Return the [X, Y] coordinate for the center point of the cell that contains the specified text.  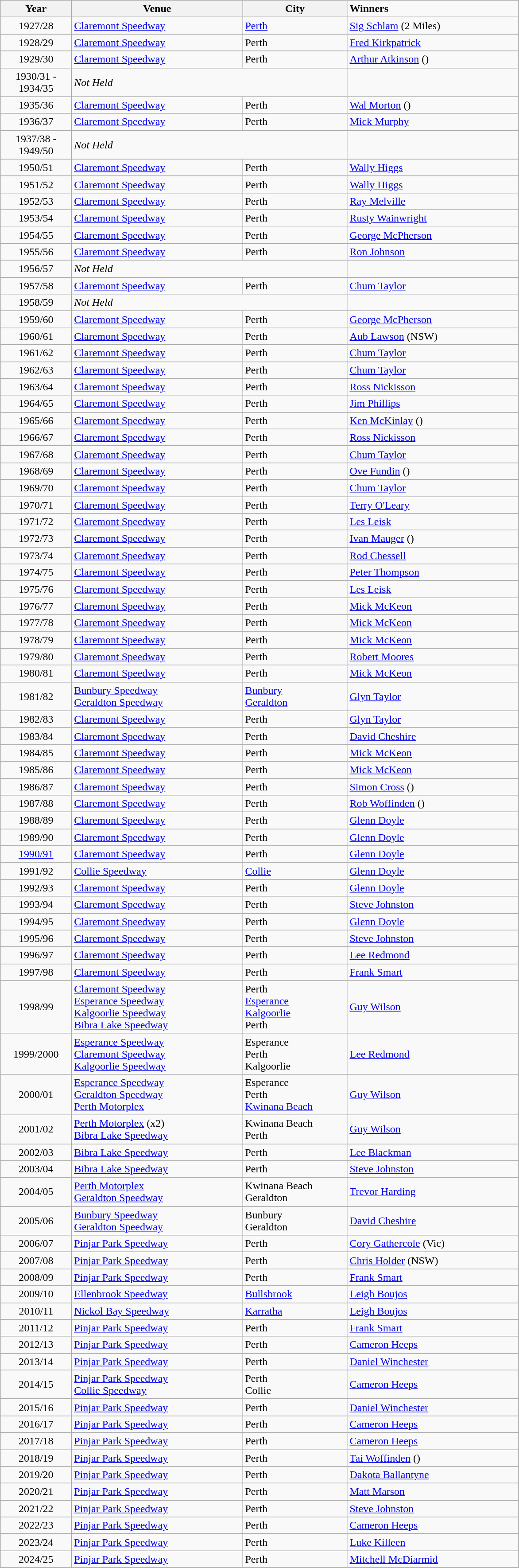
Matt Marson [433, 1492]
1973/74 [36, 556]
1974/75 [36, 572]
2019/20 [36, 1475]
1986/87 [36, 786]
Ron Johnson [433, 252]
1994/95 [36, 922]
Mitchell McDiarmid [433, 1559]
Lee Blackman [433, 1152]
1930/31 - 1934/35 [36, 82]
2011/12 [36, 1328]
1937/38 - 1949/50 [36, 144]
2017/18 [36, 1441]
Dakota Ballantyne [433, 1475]
Rod Chessell [433, 556]
Ove Fundin () [433, 471]
1987/88 [36, 804]
Nickol Bay Speedway [157, 1311]
2002/03 [36, 1152]
Pinjar Park SpeedwayCollie Speedway [157, 1384]
Perth MotorplexGeraldton Speedway [157, 1192]
2012/13 [36, 1345]
2016/17 [36, 1424]
Kwinana BeachPerth [295, 1129]
1997/98 [36, 972]
1927/28 [36, 26]
Venue [157, 9]
1959/60 [36, 319]
Claremont SpeedwayEsperance SpeedwayKalgoorlie SpeedwayBibra Lake Speedway [157, 1007]
Bullsbrook [295, 1294]
1957/58 [36, 286]
2010/11 [36, 1311]
Sig Schlam (2 Miles) [433, 26]
1989/90 [36, 837]
1977/78 [36, 623]
1978/79 [36, 640]
1962/63 [36, 370]
Ken McKinlay () [433, 420]
2008/09 [36, 1277]
Ivan Mauger () [433, 539]
Wal Morton () [433, 105]
1971/72 [36, 522]
1991/92 [36, 871]
2000/01 [36, 1094]
Aub Lawson (NSW) [433, 336]
Esperance SpeedwayClaremont SpeedwayKalgoorlie Speedway [157, 1054]
1960/61 [36, 336]
Terry O'Leary [433, 505]
2015/16 [36, 1407]
2020/21 [36, 1492]
1964/65 [36, 404]
Collie Speedway [157, 871]
Year [36, 9]
Perth Motorplex (x2)Bibra Lake Speedway [157, 1129]
Winners [433, 9]
1976/77 [36, 606]
1952/53 [36, 201]
2022/23 [36, 1525]
1996/97 [36, 955]
2009/10 [36, 1294]
1979/80 [36, 657]
1950/51 [36, 167]
EsperancePerthKalgoorlie [295, 1054]
EsperancePerthKwinana Beach [295, 1094]
1928/29 [36, 43]
Jim Phillips [433, 404]
Collie [295, 871]
1967/68 [36, 454]
2001/02 [36, 1129]
2014/15 [36, 1384]
2021/22 [36, 1509]
2005/06 [36, 1221]
1982/83 [36, 719]
2004/05 [36, 1192]
1970/71 [36, 505]
Robert Moores [433, 657]
PerthEsperanceKalgoorliePerth [295, 1007]
1956/57 [36, 269]
Karratha [295, 1311]
1985/86 [36, 770]
1975/76 [36, 589]
Luke Killeen [433, 1542]
1929/30 [36, 59]
Arthur Atkinson () [433, 59]
Ray Melville [433, 201]
Mick Murphy [433, 122]
1999/2000 [36, 1054]
2007/08 [36, 1261]
1992/93 [36, 888]
Esperance SpeedwayGeraldton SpeedwayPerth Motorplex [157, 1094]
1936/37 [36, 122]
1966/67 [36, 437]
2018/19 [36, 1458]
PerthCollie [295, 1384]
1980/81 [36, 673]
1958/59 [36, 303]
1969/70 [36, 488]
Rusty Wainwright [433, 218]
2006/07 [36, 1244]
1935/36 [36, 105]
1988/89 [36, 821]
1983/84 [36, 736]
1993/94 [36, 905]
Rob Woffinden () [433, 804]
Trevor Harding [433, 1192]
1965/66 [36, 420]
1951/52 [36, 184]
Peter Thompson [433, 572]
2024/25 [36, 1559]
1998/99 [36, 1007]
1963/64 [36, 387]
2013/14 [36, 1362]
2003/04 [36, 1169]
2023/24 [36, 1542]
1968/69 [36, 471]
Tai Woffinden () [433, 1458]
1981/82 [36, 696]
1990/91 [36, 854]
Fred Kirkpatrick [433, 43]
Kwinana BeachGeraldton [295, 1192]
1972/73 [36, 539]
Ellenbrook Speedway [157, 1294]
1953/54 [36, 218]
1954/55 [36, 235]
City [295, 9]
1984/85 [36, 753]
1961/62 [36, 353]
Simon Cross () [433, 786]
1955/56 [36, 252]
1995/96 [36, 938]
Chris Holder (NSW) [433, 1261]
Cory Gathercole (Vic) [433, 1244]
